Search for the cell housing the specified text and yield its (x, y) center coordinate. 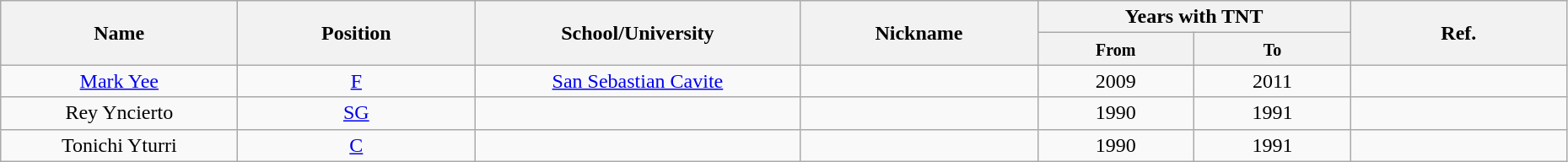
From (1116, 49)
Tonichi Yturri (120, 145)
2011 (1273, 81)
Ref. (1458, 33)
To (1273, 49)
Rey Yncierto (120, 113)
C (356, 145)
Years with TNT (1194, 17)
Mark Yee (120, 81)
Name (120, 33)
San Sebastian Cavite (638, 81)
School/University (638, 33)
F (356, 81)
SG (356, 113)
Position (356, 33)
Nickname (919, 33)
2009 (1116, 81)
